From the cell containing the given text, extract its center point as [X, Y] coordinate. 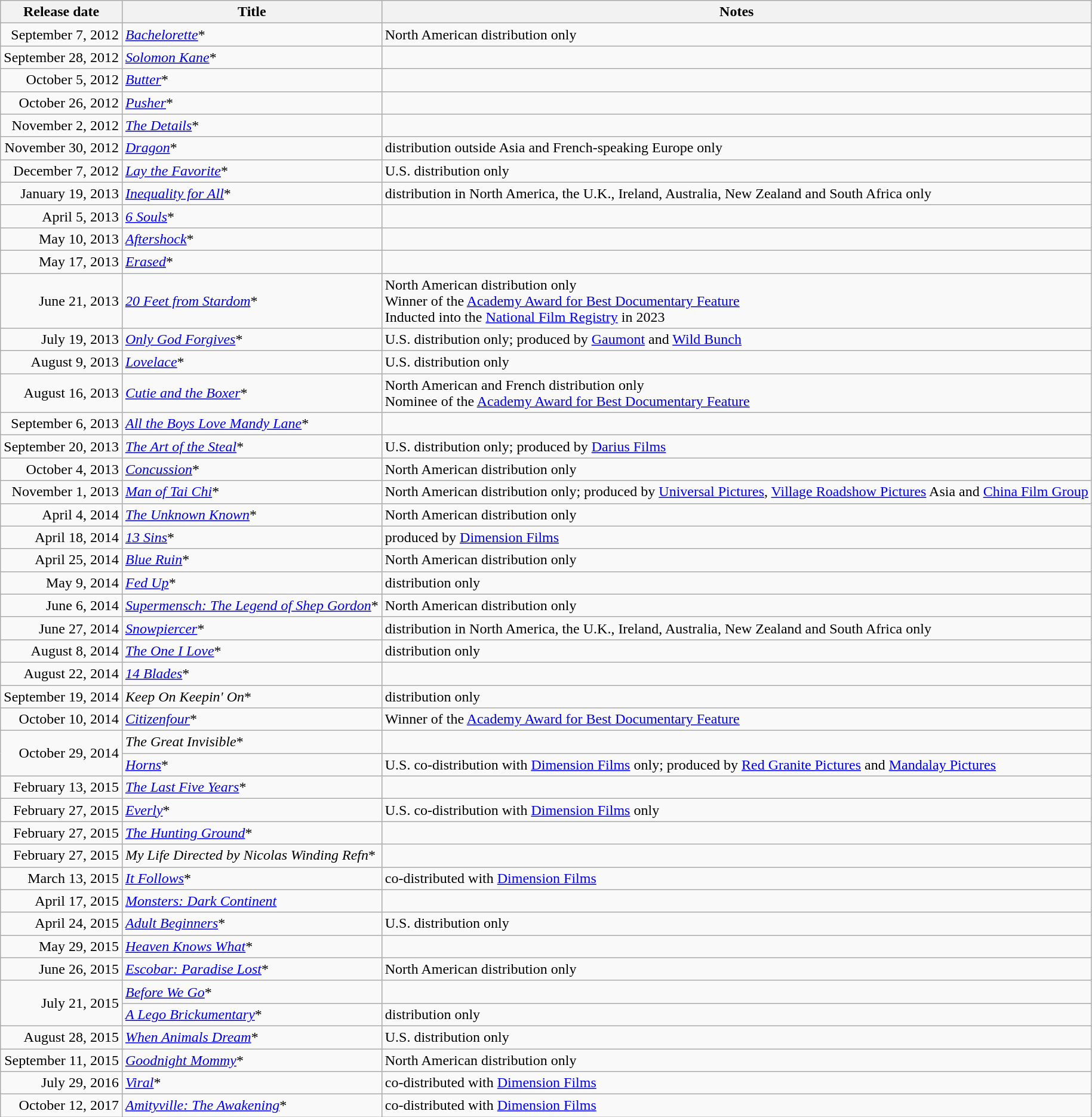
September 20, 2013 [61, 447]
Monsters: Dark Continent [252, 901]
produced by Dimension Films [737, 537]
July 19, 2013 [61, 340]
North American distribution onlyWinner of the Academy Award for Best Documentary FeatureInducted into the National Film Registry in 2023 [737, 301]
Erased* [252, 261]
April 25, 2014 [61, 560]
September 28, 2012 [61, 57]
August 8, 2014 [61, 651]
The Unknown Known* [252, 515]
October 4, 2013 [61, 469]
November 2, 2012 [61, 125]
September 6, 2013 [61, 424]
Supermensch: The Legend of Shep Gordon* [252, 605]
December 7, 2012 [61, 171]
Keep On Keepin' On* [252, 697]
It Follows* [252, 878]
Inequality for All* [252, 193]
November 1, 2013 [61, 492]
Man of Tai Chi* [252, 492]
U.S. distribution only; produced by Darius Films [737, 447]
October 5, 2012 [61, 80]
Winner of the Academy Award for Best Documentary Feature [737, 719]
October 29, 2014 [61, 753]
U.S. co-distribution with Dimension Films only; produced by Red Granite Pictures and Mandalay Pictures [737, 765]
June 6, 2014 [61, 605]
U.S. co-distribution with Dimension Films only [737, 810]
U.S. distribution only; produced by Gaumont and Wild Bunch [737, 340]
When Animals Dream* [252, 1037]
Horns* [252, 765]
Blue Ruin* [252, 560]
Cutie and the Boxer* [252, 393]
July 29, 2016 [61, 1083]
Snowpiercer* [252, 628]
Viral* [252, 1083]
April 18, 2014 [61, 537]
6 Souls* [252, 216]
October 12, 2017 [61, 1106]
June 21, 2013 [61, 301]
Butter* [252, 80]
April 24, 2015 [61, 924]
October 10, 2014 [61, 719]
Pusher* [252, 103]
The Details* [252, 125]
September 19, 2014 [61, 697]
All the Boys Love Mandy Lane* [252, 424]
Solomon Kane* [252, 57]
September 7, 2012 [61, 35]
September 11, 2015 [61, 1060]
November 30, 2012 [61, 148]
January 19, 2013 [61, 193]
Heaven Knows What* [252, 946]
Only God Forgives* [252, 340]
The Great Invisible* [252, 742]
A Lego Brickumentary* [252, 1014]
August 16, 2013 [61, 393]
May 17, 2013 [61, 261]
April 17, 2015 [61, 901]
Lovelace* [252, 362]
April 4, 2014 [61, 515]
Title [252, 12]
August 22, 2014 [61, 673]
The Art of the Steal* [252, 447]
20 Feet from Stardom* [252, 301]
13 Sins* [252, 537]
Amityville: The Awakening* [252, 1106]
Goodnight Mommy* [252, 1060]
North American distribution only; produced by Universal Pictures, Village Roadshow Pictures Asia and China Film Group [737, 492]
August 28, 2015 [61, 1037]
May 10, 2013 [61, 239]
Aftershock* [252, 239]
July 21, 2015 [61, 1003]
February 13, 2015 [61, 787]
Bachelorette* [252, 35]
My Life Directed by Nicolas Winding Refn* [252, 856]
distribution outside Asia and French-speaking Europe only [737, 148]
The Hunting Ground* [252, 833]
October 26, 2012 [61, 103]
August 9, 2013 [61, 362]
March 13, 2015 [61, 878]
Citizenfour* [252, 719]
The One I Love* [252, 651]
Fed Up* [252, 583]
May 29, 2015 [61, 946]
Adult Beginners* [252, 924]
The Last Five Years* [252, 787]
Before We Go* [252, 992]
April 5, 2013 [61, 216]
Lay the Favorite* [252, 171]
Notes [737, 12]
14 Blades* [252, 673]
Everly* [252, 810]
Dragon* [252, 148]
June 27, 2014 [61, 628]
Escobar: Paradise Lost* [252, 969]
June 26, 2015 [61, 969]
Release date [61, 12]
North American and French distribution onlyNominee of the Academy Award for Best Documentary Feature [737, 393]
Concussion* [252, 469]
May 9, 2014 [61, 583]
